From the cell containing the given text, extract its center point as (x, y) coordinate. 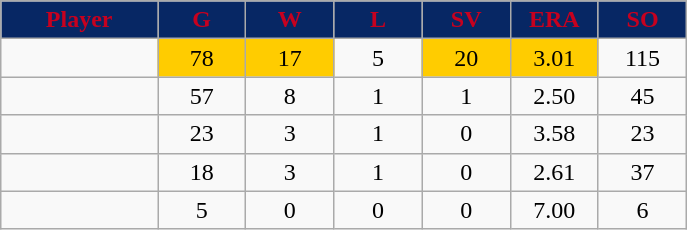
78 (202, 58)
G (202, 20)
Player (80, 20)
2.61 (554, 172)
SV (466, 20)
7.00 (554, 210)
45 (642, 96)
L (378, 20)
8 (290, 96)
20 (466, 58)
ERA (554, 20)
6 (642, 210)
57 (202, 96)
37 (642, 172)
W (290, 20)
18 (202, 172)
3.58 (554, 134)
SO (642, 20)
3.01 (554, 58)
115 (642, 58)
2.50 (554, 96)
17 (290, 58)
